Return the [x, y] coordinate for the center point of the cell that contains the specified text.  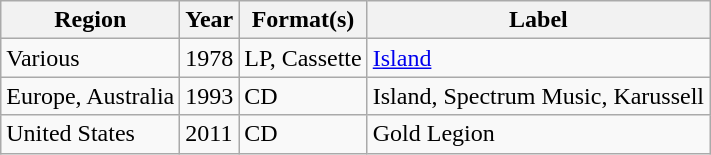
Region [90, 20]
2011 [210, 134]
Format(s) [303, 20]
Various [90, 58]
Island [538, 58]
Label [538, 20]
1993 [210, 96]
1978 [210, 58]
United States [90, 134]
Year [210, 20]
Island, Spectrum Music, Karussell [538, 96]
Gold Legion [538, 134]
LP, Cassette [303, 58]
Europe, Australia [90, 96]
